From the cell containing the given text, extract its center point as (X, Y) coordinate. 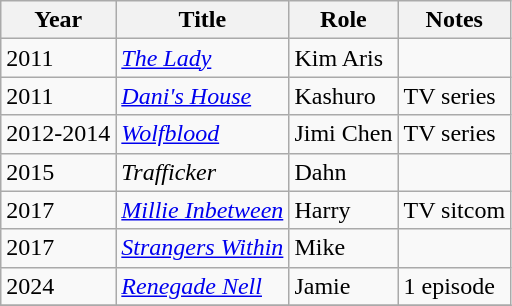
Year (58, 20)
Notes (454, 20)
Wolfblood (202, 134)
Trafficker (202, 172)
2012-2014 (58, 134)
The Lady (202, 58)
2024 (58, 286)
Role (344, 20)
2015 (58, 172)
Renegade Nell (202, 286)
Kim Aris (344, 58)
Jamie (344, 286)
Title (202, 20)
TV sitcom (454, 210)
Harry (344, 210)
Jimi Chen (344, 134)
1 episode (454, 286)
Kashuro (344, 96)
Dahn (344, 172)
Mike (344, 248)
Dani's House (202, 96)
Strangers Within (202, 248)
Millie Inbetween (202, 210)
